Extract the [X, Y] coordinate from the center of the cell holding the provided text.  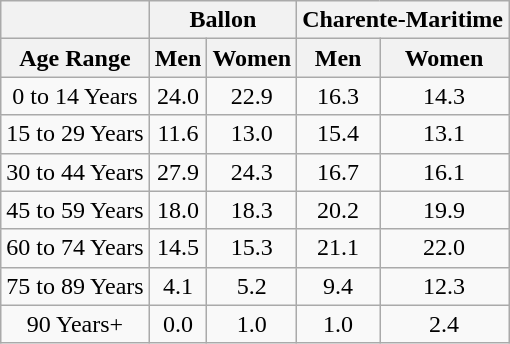
45 to 59 Years [75, 210]
19.9 [444, 210]
Age Range [75, 58]
30 to 44 Years [75, 172]
18.0 [178, 210]
16.3 [338, 96]
2.4 [444, 324]
14.3 [444, 96]
11.6 [178, 134]
5.2 [252, 286]
9.4 [338, 286]
90 Years+ [75, 324]
24.3 [252, 172]
13.1 [444, 134]
15 to 29 Years [75, 134]
Ballon [222, 20]
Charente-Maritime [403, 20]
15.3 [252, 248]
13.0 [252, 134]
18.3 [252, 210]
75 to 89 Years [75, 286]
22.0 [444, 248]
0.0 [178, 324]
20.2 [338, 210]
14.5 [178, 248]
0 to 14 Years [75, 96]
22.9 [252, 96]
12.3 [444, 286]
16.1 [444, 172]
16.7 [338, 172]
21.1 [338, 248]
27.9 [178, 172]
4.1 [178, 286]
60 to 74 Years [75, 248]
24.0 [178, 96]
15.4 [338, 134]
